Pinpoint the cell where the given text exists, returning its (x, y) midpoint coordinate. 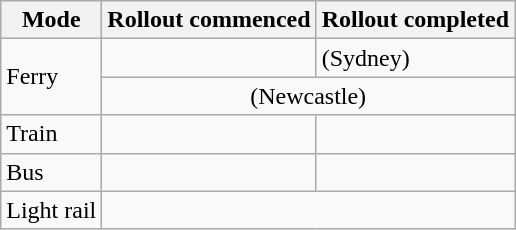
Rollout completed (415, 20)
Light rail (52, 210)
Bus (52, 172)
(Sydney) (415, 58)
Train (52, 134)
Rollout commenced (209, 20)
Ferry (52, 77)
Mode (52, 20)
(Newcastle) (308, 96)
